Detect which cell encompasses the target text, then output its (X, Y) center coordinate. 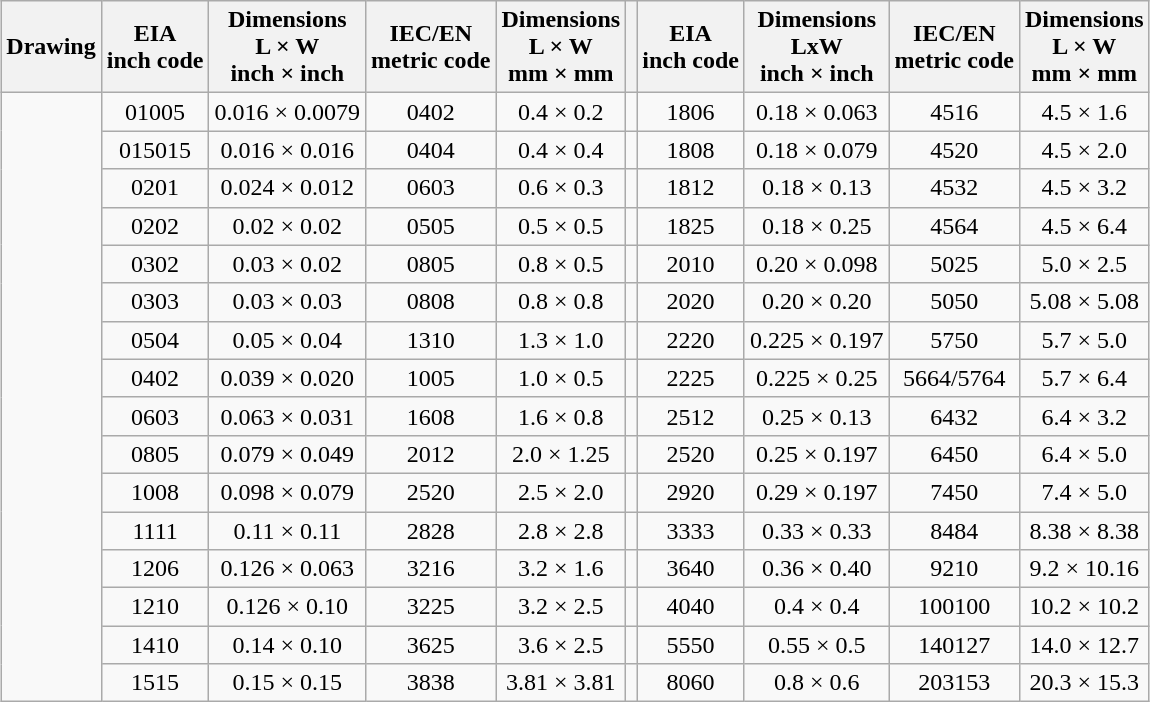
4.5 × 2.0 (1084, 150)
0.03 × 0.03 (288, 302)
0.024 × 0.012 (288, 188)
0.225 × 0.197 (816, 340)
1210 (155, 607)
5750 (954, 340)
9.2 × 10.16 (1084, 569)
0202 (155, 226)
0.55 × 0.5 (816, 645)
4.5 × 3.2 (1084, 188)
1.0 × 0.5 (561, 378)
3.81 × 3.81 (561, 683)
0.126 × 0.063 (288, 569)
5.0 × 2.5 (1084, 264)
2512 (691, 416)
4564 (954, 226)
1410 (155, 645)
4532 (954, 188)
4516 (954, 112)
0.016 × 0.0079 (288, 112)
6.4 × 5.0 (1084, 454)
1808 (691, 150)
0.225 × 0.25 (816, 378)
0.098 × 0.079 (288, 492)
3225 (431, 607)
0.20 × 0.20 (816, 302)
0.8 × 0.8 (561, 302)
0.016 × 0.016 (288, 150)
3625 (431, 645)
0.29 × 0.197 (816, 492)
2828 (431, 531)
4040 (691, 607)
10.2 × 10.2 (1084, 607)
100100 (954, 607)
8484 (954, 531)
8.38 × 8.38 (1084, 531)
2.0 × 1.25 (561, 454)
0.18 × 0.25 (816, 226)
0.5 × 0.5 (561, 226)
1812 (691, 188)
2.5 × 2.0 (561, 492)
6450 (954, 454)
140127 (954, 645)
8060 (691, 683)
0.02 × 0.02 (288, 226)
3216 (431, 569)
1111 (155, 531)
0808 (431, 302)
0302 (155, 264)
1515 (155, 683)
203153 (954, 683)
0.11 × 0.11 (288, 531)
6.4 × 3.2 (1084, 416)
3.2 × 1.6 (561, 569)
5.7 × 6.4 (1084, 378)
0.14 × 0.10 (288, 645)
3640 (691, 569)
0.6 × 0.3 (561, 188)
4.5 × 1.6 (1084, 112)
20.3 × 15.3 (1084, 683)
5.08 × 5.08 (1084, 302)
5550 (691, 645)
3.6 × 2.5 (561, 645)
4.5 × 6.4 (1084, 226)
0.25 × 0.197 (816, 454)
1.3 × 1.0 (561, 340)
3.2 × 2.5 (561, 607)
9210 (954, 569)
2220 (691, 340)
6432 (954, 416)
1310 (431, 340)
DimensionsL × Winch × inch (288, 47)
1825 (691, 226)
0.33 × 0.33 (816, 531)
0201 (155, 188)
5.7 × 5.0 (1084, 340)
1005 (431, 378)
0.18 × 0.063 (816, 112)
0.20 × 0.098 (816, 264)
0.039 × 0.020 (288, 378)
0.36 × 0.40 (816, 569)
0.15 × 0.15 (288, 683)
Drawing (51, 47)
0.03 × 0.02 (288, 264)
DimensionsLxWinch × inch (816, 47)
0.18 × 0.13 (816, 188)
01005 (155, 112)
2.8 × 2.8 (561, 531)
2010 (691, 264)
2920 (691, 492)
2225 (691, 378)
0.8 × 0.6 (816, 683)
1608 (431, 416)
0404 (431, 150)
1.6 × 0.8 (561, 416)
7450 (954, 492)
0.8 × 0.5 (561, 264)
0504 (155, 340)
0303 (155, 302)
0.05 × 0.04 (288, 340)
0.063 × 0.031 (288, 416)
0.4 × 0.2 (561, 112)
2012 (431, 454)
0505 (431, 226)
5025 (954, 264)
015015 (155, 150)
0.18 × 0.079 (816, 150)
5050 (954, 302)
1806 (691, 112)
0.079 × 0.049 (288, 454)
14.0 × 12.7 (1084, 645)
0.25 × 0.13 (816, 416)
2020 (691, 302)
5664/5764 (954, 378)
1206 (155, 569)
7.4 × 5.0 (1084, 492)
3838 (431, 683)
3333 (691, 531)
1008 (155, 492)
0.126 × 0.10 (288, 607)
4520 (954, 150)
